Pinpoint the cell where the given text exists, returning its [x, y] midpoint coordinate. 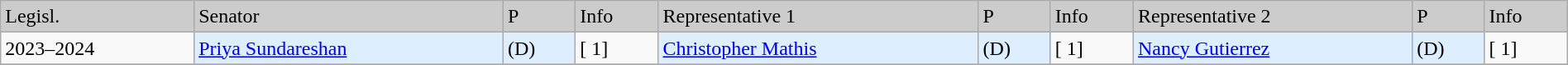
Christopher Mathis [819, 48]
Nancy Gutierrez [1272, 48]
Priya Sundareshan [349, 48]
Representative 2 [1272, 17]
2023–2024 [98, 48]
Senator [349, 17]
Legisl. [98, 17]
Representative 1 [819, 17]
